Determine the (X, Y) coordinate at the center of the cell enclosing the given text.  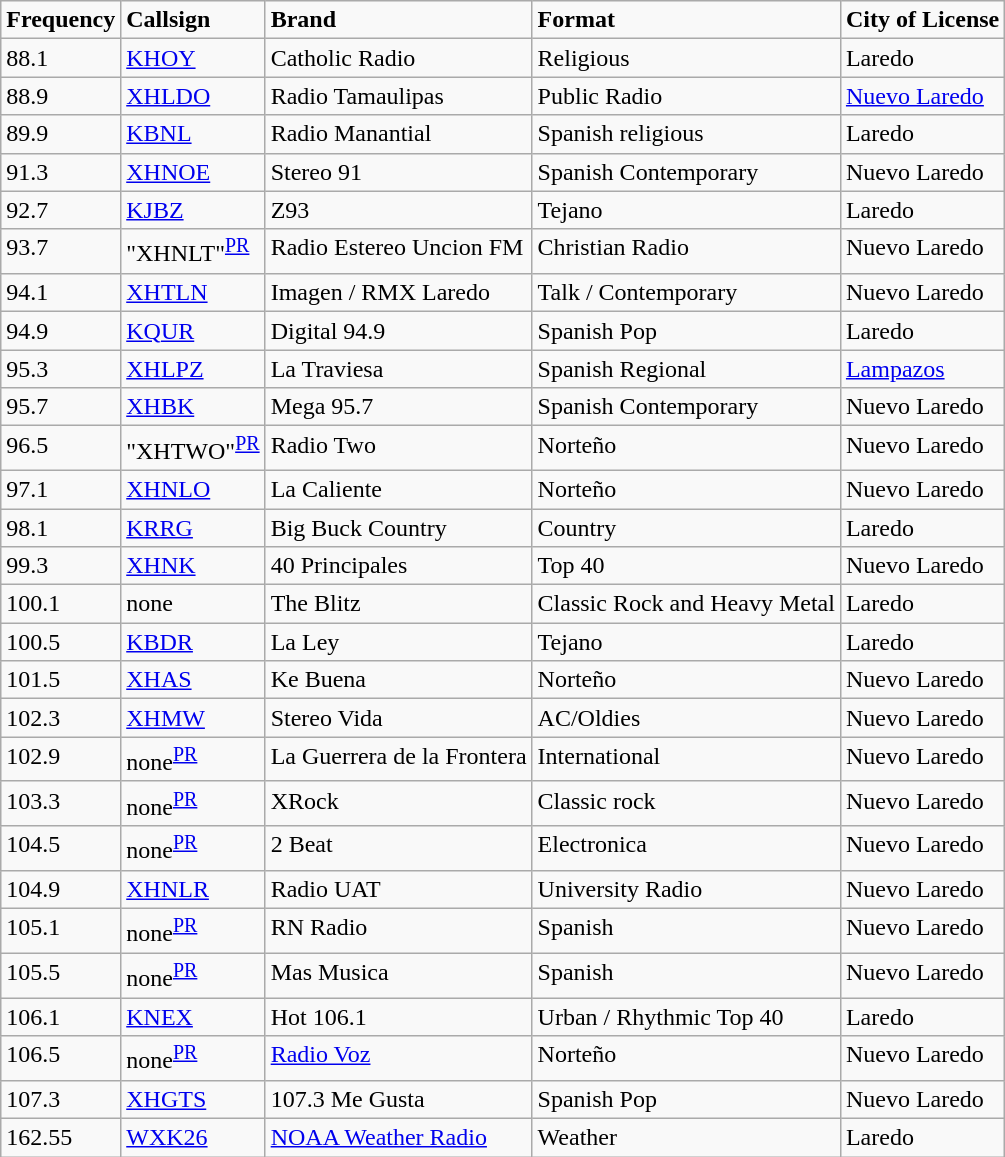
XHBK (193, 407)
KBDR (193, 642)
Brand (398, 20)
Mas Musica (398, 976)
XHTLN (193, 293)
Electronica (686, 848)
104.9 (61, 890)
La Traviesa (398, 369)
93.7 (61, 252)
92.7 (61, 210)
97.1 (61, 489)
Radio Estereo Uncion FM (398, 252)
94.1 (61, 293)
40 Principales (398, 566)
105.5 (61, 976)
Urban / Rhythmic Top 40 (686, 1017)
102.3 (61, 718)
XHAS (193, 680)
106.1 (61, 1017)
Imagen / RMX Laredo (398, 293)
XHNLO (193, 489)
Mega 95.7 (398, 407)
KBNL (193, 134)
KNEX (193, 1017)
"XHTWO"PR (193, 448)
Spanish Regional (686, 369)
99.3 (61, 566)
Radio Manantial (398, 134)
Callsign (193, 20)
Digital 94.9 (398, 331)
Talk / Contemporary (686, 293)
105.1 (61, 932)
Format (686, 20)
Big Buck Country (398, 528)
XHNOE (193, 172)
Radio Tamaulipas (398, 96)
La Ley (398, 642)
XRock (398, 804)
100.1 (61, 604)
Radio UAT (398, 890)
NOAA Weather Radio (398, 1137)
XHNK (193, 566)
City of License (922, 20)
KJBZ (193, 210)
103.3 (61, 804)
International (686, 760)
KHOY (193, 58)
Radio Two (398, 448)
Stereo 91 (398, 172)
Classic Rock and Heavy Metal (686, 604)
Radio Voz (398, 1058)
106.5 (61, 1058)
102.9 (61, 760)
XHGTS (193, 1099)
Country (686, 528)
WXK26 (193, 1137)
Lampazos (922, 369)
XHNLR (193, 890)
"XHNLT"PR (193, 252)
KQUR (193, 331)
Frequency (61, 20)
XHLPZ (193, 369)
Public Radio (686, 96)
Weather (686, 1137)
none (193, 604)
Religious (686, 58)
162.55 (61, 1137)
Stereo Vida (398, 718)
La Guerrera de la Frontera (398, 760)
University Radio (686, 890)
RN Radio (398, 932)
2 Beat (398, 848)
Z93 (398, 210)
KRRG (193, 528)
Hot 106.1 (398, 1017)
96.5 (61, 448)
Christian Radio (686, 252)
104.5 (61, 848)
Spanish religious (686, 134)
100.5 (61, 642)
88.9 (61, 96)
107.3 (61, 1099)
98.1 (61, 528)
107.3 Me Gusta (398, 1099)
The Blitz (398, 604)
La Caliente (398, 489)
Catholic Radio (398, 58)
Top 40 (686, 566)
95.3 (61, 369)
Ke Buena (398, 680)
94.9 (61, 331)
AC/Oldies (686, 718)
Classic rock (686, 804)
95.7 (61, 407)
88.1 (61, 58)
XHMW (193, 718)
XHLDO (193, 96)
89.9 (61, 134)
101.5 (61, 680)
91.3 (61, 172)
